Locate the cell with the specified text and output its [X, Y] center coordinate. 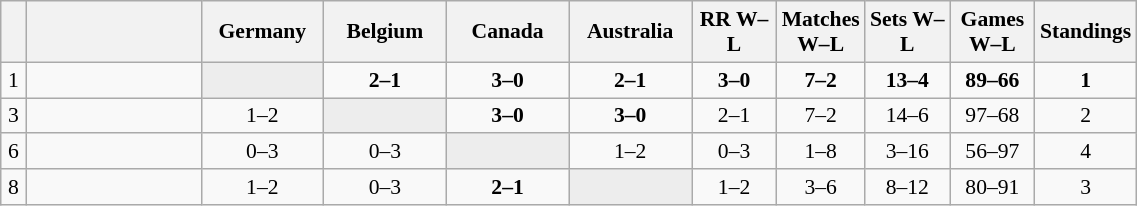
80–91 [992, 187]
8–12 [908, 187]
Germany [262, 32]
3–6 [821, 187]
RR W–L [734, 32]
97–68 [992, 116]
Canada [508, 32]
Games W–L [992, 32]
1–8 [821, 152]
4 [1086, 152]
Sets W–L [908, 32]
14–6 [908, 116]
Standings [1086, 32]
6 [14, 152]
Belgium [386, 32]
Australia [630, 32]
3–16 [908, 152]
8 [14, 187]
13–4 [908, 80]
Matches W–L [821, 32]
89–66 [992, 80]
56–97 [992, 152]
2 [1086, 116]
